For the text-containing cell, return its midpoint in (X, Y) coordinate format. 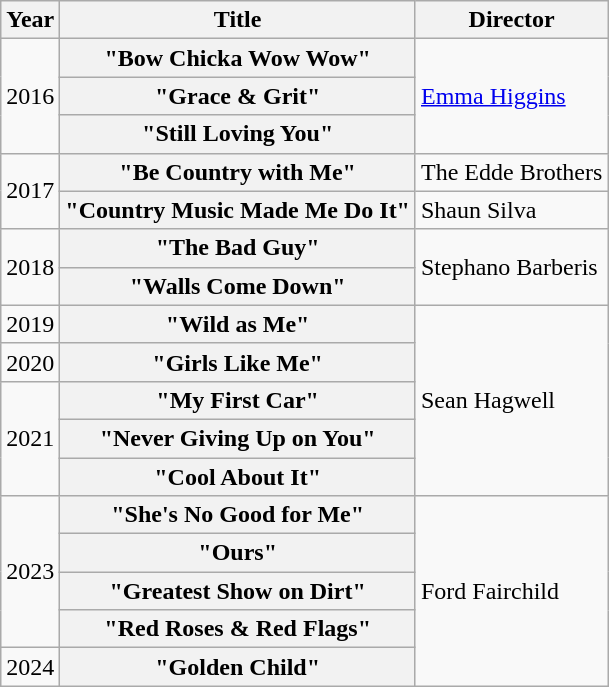
Title (238, 20)
Stephano Barberis (511, 267)
"My First Car" (238, 400)
2016 (30, 96)
2024 (30, 667)
"Be Country with Me" (238, 172)
"Bow Chicka Wow Wow" (238, 58)
Emma Higgins (511, 96)
"Girls Like Me" (238, 362)
"Ours" (238, 553)
2019 (30, 324)
"Still Loving You" (238, 134)
The Edde Brothers (511, 172)
Shaun Silva (511, 210)
"Red Roses & Red Flags" (238, 629)
2021 (30, 438)
"Cool About It" (238, 477)
2017 (30, 191)
Sean Hagwell (511, 400)
"Country Music Made Me Do It" (238, 210)
"She's No Good for Me" (238, 515)
"Walls Come Down" (238, 286)
Year (30, 20)
Ford Fairchild (511, 591)
"Greatest Show on Dirt" (238, 591)
2020 (30, 362)
"Grace & Grit" (238, 96)
"Golden Child" (238, 667)
"The Bad Guy" (238, 248)
Director (511, 20)
2023 (30, 572)
"Wild as Me" (238, 324)
2018 (30, 267)
"Never Giving Up on You" (238, 438)
